Capture the cell that displays the provided text and extract its (X, Y) central coordinate. 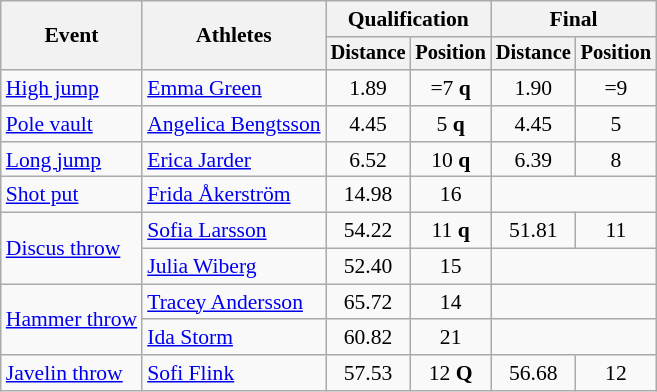
Ida Storm (234, 338)
1.90 (534, 88)
6.39 (534, 160)
Tracey Andersson (234, 302)
High jump (72, 88)
65.72 (368, 302)
Angelica Bengtsson (234, 124)
Qualification (408, 19)
60.82 (368, 338)
=7 q (450, 88)
16 (450, 195)
57.53 (368, 373)
8 (616, 160)
10 q (450, 160)
6.52 (368, 160)
56.68 (534, 373)
1.89 (368, 88)
Long jump (72, 160)
11 (616, 231)
15 (450, 267)
Sofia Larsson (234, 231)
Final (574, 19)
5 q (450, 124)
51.81 (534, 231)
14.98 (368, 195)
14 (450, 302)
12 (616, 373)
21 (450, 338)
Event (72, 36)
Shot put (72, 195)
11 q (450, 231)
Sofi Flink (234, 373)
Athletes (234, 36)
Erica Jarder (234, 160)
Hammer throw (72, 320)
5 (616, 124)
54.22 (368, 231)
52.40 (368, 267)
Javelin throw (72, 373)
Frida Åkerström (234, 195)
Emma Green (234, 88)
=9 (616, 88)
12 Q (450, 373)
Pole vault (72, 124)
Discus throw (72, 248)
Julia Wiberg (234, 267)
